Pinpoint the cell where the given text exists, returning its (X, Y) midpoint coordinate. 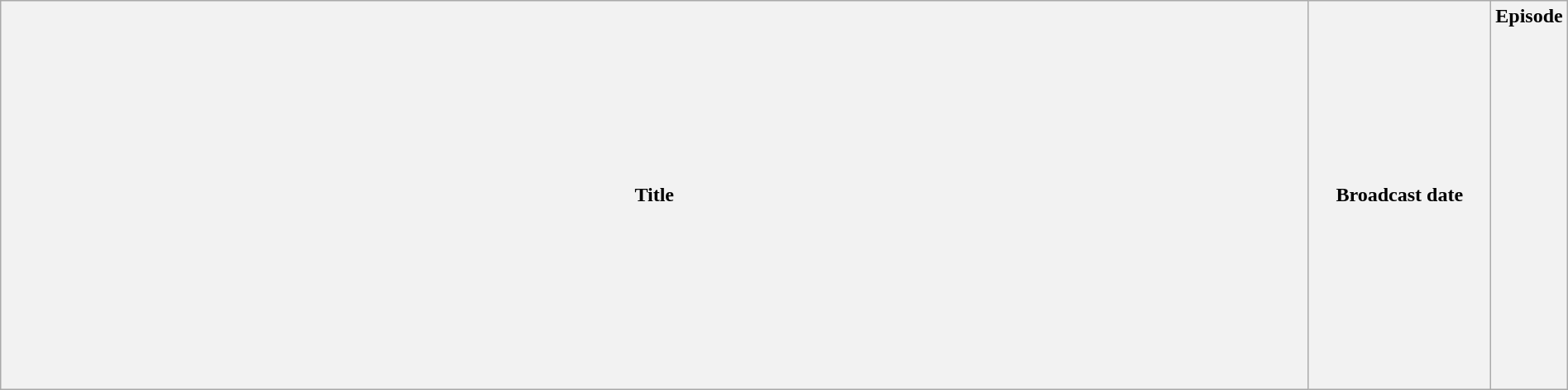
Title (655, 195)
Broadcast date (1399, 195)
Episode (1529, 195)
